Identify which cell holds the provided text, then report its (x, y) central coordinate. 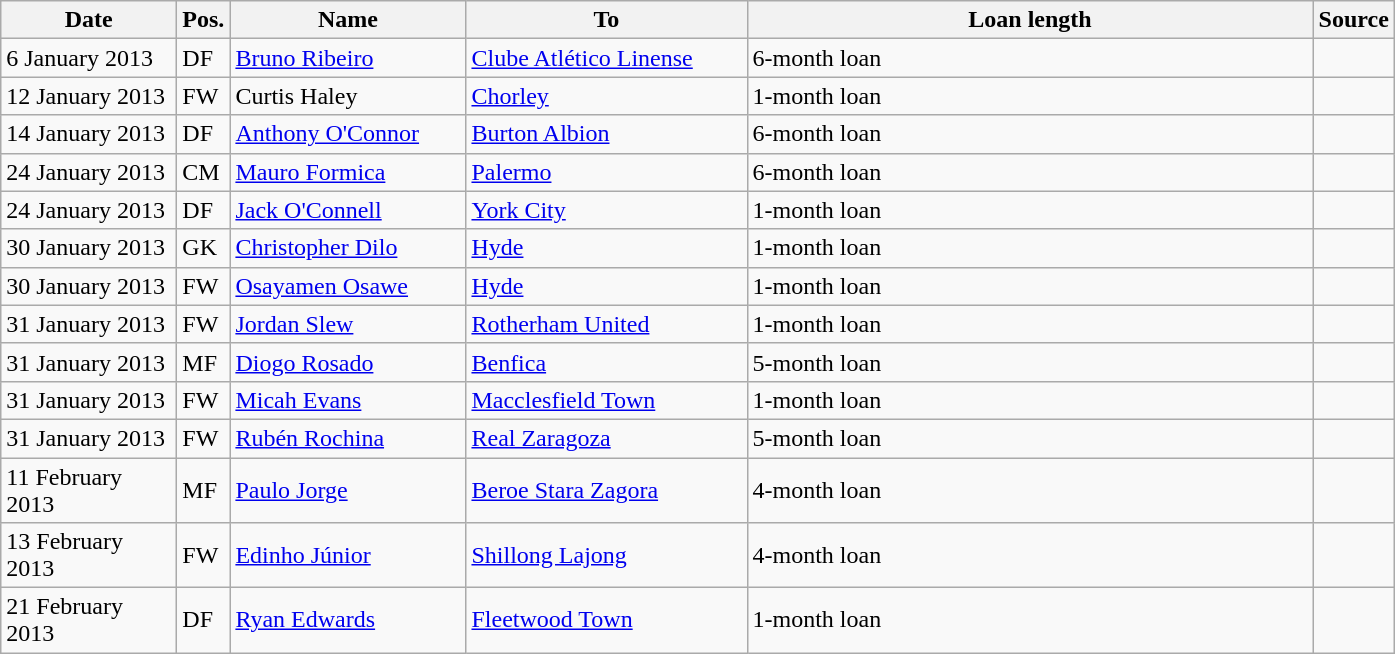
Chorley (606, 96)
CM (204, 172)
GK (204, 248)
Loan length (1030, 20)
Christopher Dilo (348, 248)
11 February 2013 (89, 490)
Rubén Rochina (348, 438)
Real Zaragoza (606, 438)
Jack O'Connell (348, 210)
Source (1354, 20)
Bruno Ribeiro (348, 58)
Diogo Rosado (348, 362)
13 February 2013 (89, 556)
Mauro Formica (348, 172)
To (606, 20)
York City (606, 210)
Osayamen Osawe (348, 286)
Beroe Stara Zagora (606, 490)
Clube Atlético Linense (606, 58)
Pos. (204, 20)
Jordan Slew (348, 324)
Micah Evans (348, 400)
Date (89, 20)
Burton Albion (606, 134)
Macclesfield Town (606, 400)
12 January 2013 (89, 96)
Ryan Edwards (348, 620)
6 January 2013 (89, 58)
21 February 2013 (89, 620)
Benfica (606, 362)
Edinho Júnior (348, 556)
Name (348, 20)
Rotherham United (606, 324)
Paulo Jorge (348, 490)
Fleetwood Town (606, 620)
Shillong Lajong (606, 556)
14 January 2013 (89, 134)
Palermo (606, 172)
Anthony O'Connor (348, 134)
Curtis Haley (348, 96)
